Search for the cell housing the specified text and yield its [x, y] center coordinate. 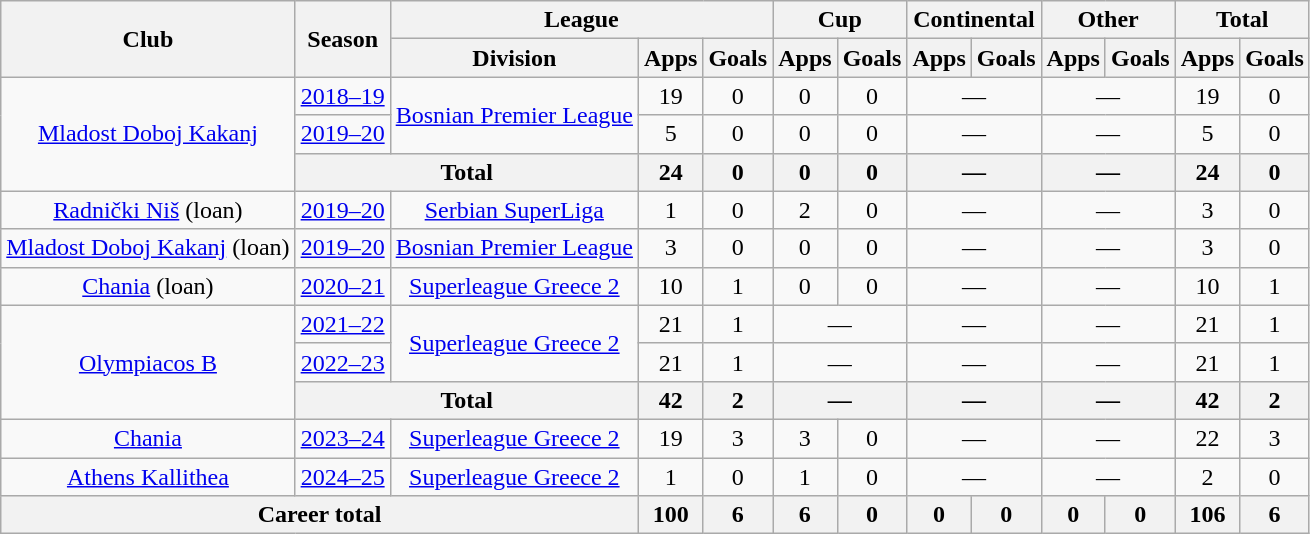
Division [514, 58]
Serbian SuperLiga [514, 210]
Chania [148, 438]
Mladost Doboj Kakanj (loan) [148, 248]
Athens Kallithea [148, 477]
2023–24 [342, 438]
Chania (loan) [148, 286]
Cup [840, 20]
Season [342, 39]
Mladost Doboj Kakanj [148, 134]
League [581, 20]
106 [1207, 515]
100 [670, 515]
Other [1108, 20]
2020–21 [342, 286]
Continental [974, 20]
2022–23 [342, 362]
2024–25 [342, 477]
Club [148, 39]
Radnički Niš (loan) [148, 210]
Olympiacos B [148, 362]
Career total [320, 515]
22 [1207, 438]
2018–19 [342, 96]
2021–22 [342, 324]
